Pinpoint the cell where the given text exists, returning its (x, y) midpoint coordinate. 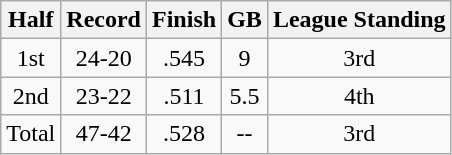
9 (245, 58)
Total (31, 134)
24-20 (104, 58)
Record (104, 20)
.511 (184, 96)
League Standing (359, 20)
23-22 (104, 96)
2nd (31, 96)
.528 (184, 134)
-- (245, 134)
GB (245, 20)
1st (31, 58)
Half (31, 20)
47-42 (104, 134)
Finish (184, 20)
5.5 (245, 96)
4th (359, 96)
.545 (184, 58)
